Extract the (x, y) coordinate from the center of the cell holding the provided text.  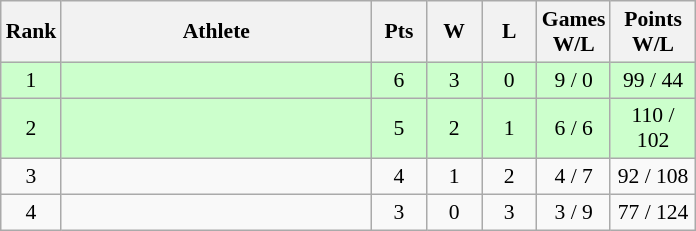
L (510, 32)
Athlete (216, 32)
77 / 124 (652, 213)
W (454, 32)
6 / 6 (574, 128)
92 / 108 (652, 177)
99 / 44 (652, 80)
GamesW/L (574, 32)
3 / 9 (574, 213)
Pts (398, 32)
4 / 7 (574, 177)
6 (398, 80)
5 (398, 128)
9 / 0 (574, 80)
110 / 102 (652, 128)
PointsW/L (652, 32)
Rank (32, 32)
